Capture the cell that displays the provided text and extract its [X, Y] central coordinate. 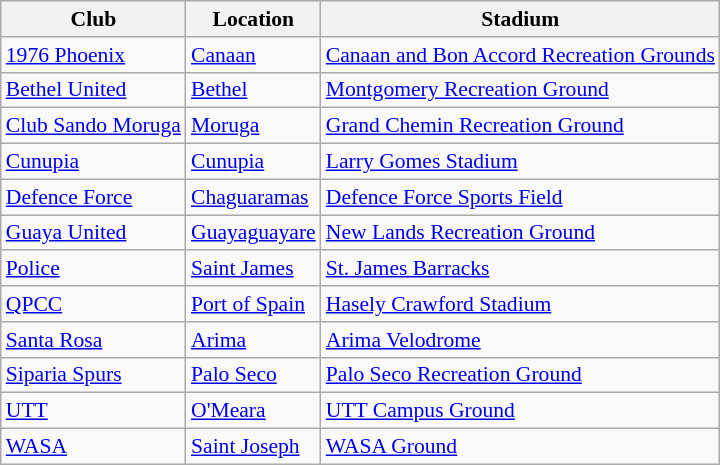
UTT [94, 411]
WASA [94, 447]
UTT Campus Ground [520, 411]
WASA Ground [520, 447]
Guayaguayare [254, 233]
Saint James [254, 269]
St. James Barracks [520, 269]
Arima [254, 340]
Arima Velodrome [520, 340]
Defence Force Sports Field [520, 197]
Santa Rosa [94, 340]
Montgomery Recreation Ground [520, 90]
Palo Seco Recreation Ground [520, 375]
Moruga [254, 126]
Guaya United [94, 233]
Larry Gomes Stadium [520, 162]
Chaguaramas [254, 197]
Palo Seco [254, 375]
Club [94, 19]
Canaan [254, 55]
Bethel [254, 90]
Defence Force [94, 197]
QPCC [94, 304]
Bethel United [94, 90]
Police [94, 269]
Hasely Crawford Stadium [520, 304]
Canaan and Bon Accord Recreation Grounds [520, 55]
New Lands Recreation Ground [520, 233]
Port of Spain [254, 304]
Club Sando Moruga [94, 126]
Grand Chemin Recreation Ground [520, 126]
Stadium [520, 19]
1976 Phoenix [94, 55]
Siparia Spurs [94, 375]
Location [254, 19]
Saint Joseph [254, 447]
O'Meara [254, 411]
